Provide the [x, y] coordinate of the cell's center where the given text is located.  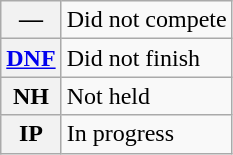
NH [31, 96]
Not held [146, 96]
Did not compete [146, 20]
IP [31, 134]
Did not finish [146, 58]
In progress [146, 134]
— [31, 20]
DNF [31, 58]
